Identify which cell holds the provided text, then report its [X, Y] central coordinate. 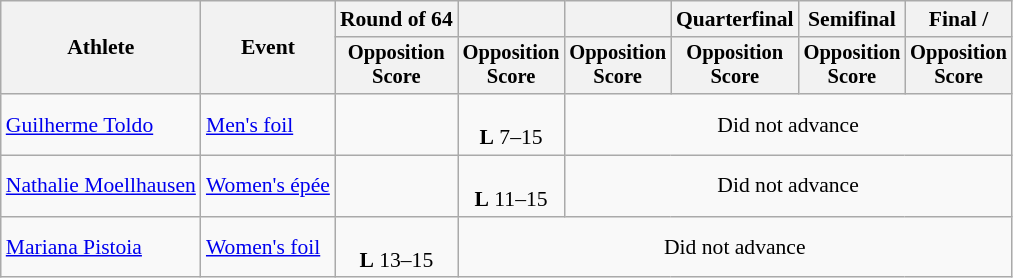
Event [268, 48]
L 13–15 [396, 248]
Nathalie Moellhausen [101, 186]
Final / [958, 19]
Women's épée [268, 186]
Quarterfinal [735, 19]
Athlete [101, 48]
Semifinal [852, 19]
L 11–15 [512, 186]
Men's foil [268, 124]
Women's foil [268, 248]
Guilherme Toldo [101, 124]
Mariana Pistoia [101, 248]
L 7–15 [512, 124]
Round of 64 [396, 19]
